Provide the [x, y] coordinate of the cell's center where the given text is located.  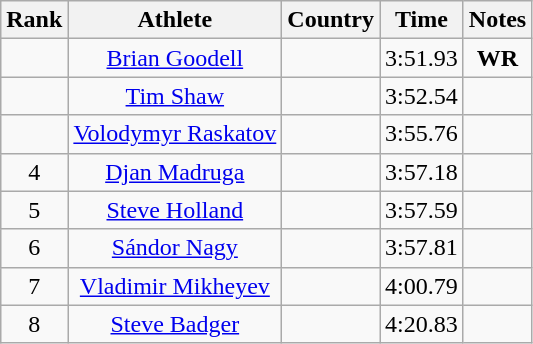
3:57.18 [422, 172]
3:55.76 [422, 134]
Notes [497, 20]
5 [34, 210]
Time [422, 20]
WR [497, 58]
Steve Badger [175, 324]
3:52.54 [422, 96]
Tim Shaw [175, 96]
Steve Holland [175, 210]
Djan Madruga [175, 172]
4 [34, 172]
4:00.79 [422, 286]
Brian Goodell [175, 58]
7 [34, 286]
Sándor Nagy [175, 248]
Athlete [175, 20]
Vladimir Mikheyev [175, 286]
8 [34, 324]
3:57.81 [422, 248]
4:20.83 [422, 324]
3:57.59 [422, 210]
3:51.93 [422, 58]
Rank [34, 20]
Volodymyr Raskatov [175, 134]
Country [331, 20]
6 [34, 248]
